Capture the cell that displays the provided text and extract its [x, y] central coordinate. 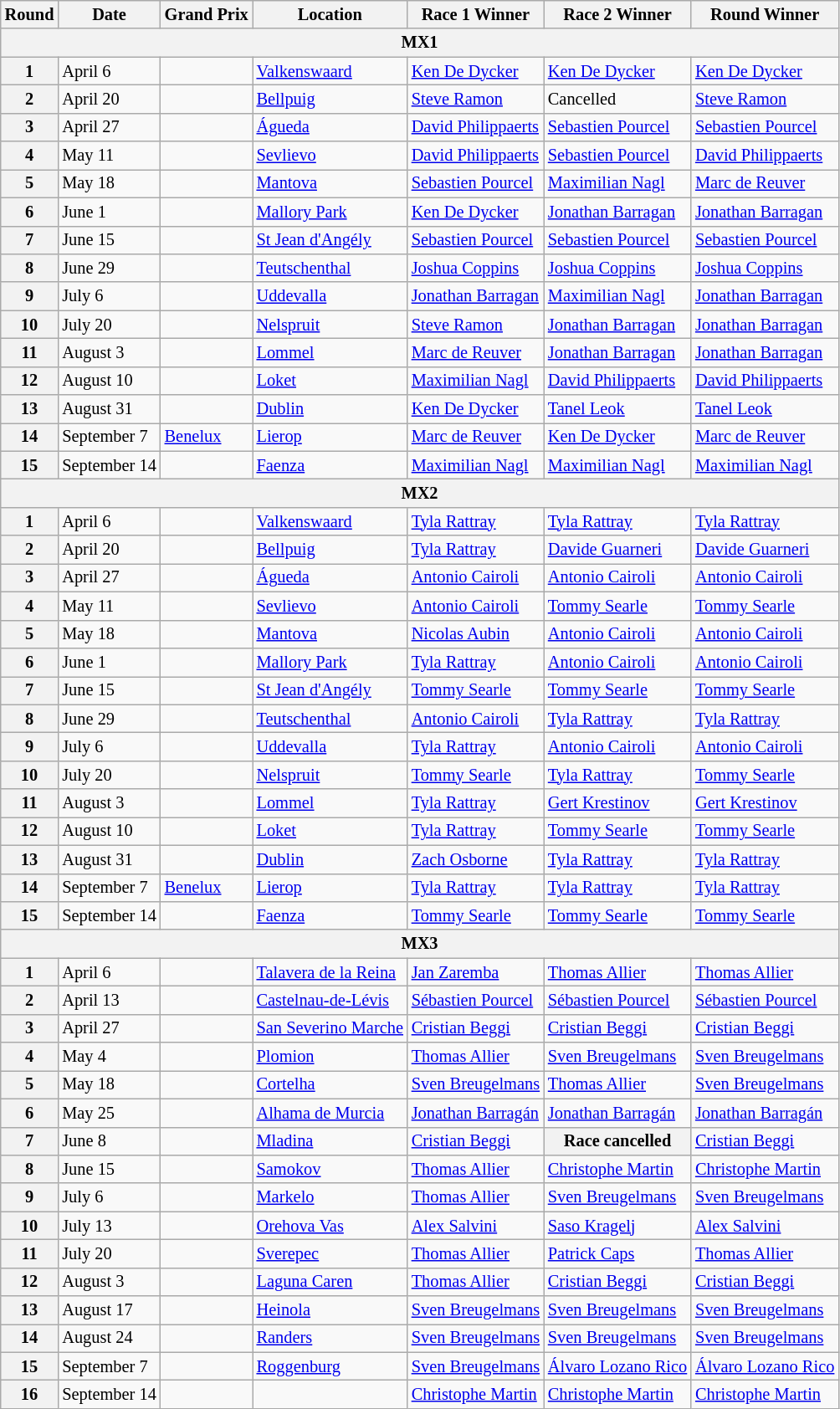
Mladina [330, 1141]
August 24 [109, 1338]
Race 2 Winner [617, 14]
Grand Prix [207, 14]
Heinola [330, 1310]
Race 1 Winner [475, 14]
Zach Osborne [475, 859]
MX3 [420, 944]
Location [330, 14]
Laguna Caren [330, 1282]
Plomion [330, 1057]
Talavera de la Reina [330, 972]
MX1 [420, 43]
Sverepec [330, 1253]
Orehova Vas [330, 1226]
May 4 [109, 1057]
MX2 [420, 493]
July 13 [109, 1226]
Saso Kragelj [617, 1226]
April 13 [109, 1000]
Castelnau-de-Lévis [330, 1000]
16 [30, 1395]
Samokov [330, 1169]
San Severino Marche [330, 1028]
Randers [330, 1338]
Cancelled [617, 99]
Round Winner [765, 14]
Date [109, 14]
Nicolas Aubin [475, 634]
August 17 [109, 1310]
Jan Zaremba [475, 972]
Race cancelled [617, 1141]
Roggenburg [330, 1366]
Alhama de Murcia [330, 1113]
Markelo [330, 1197]
Cortelha [330, 1084]
June 8 [109, 1141]
Round [30, 14]
Patrick Caps [617, 1253]
May 25 [109, 1113]
